Detect which cell encompasses the target text, then output its (x, y) center coordinate. 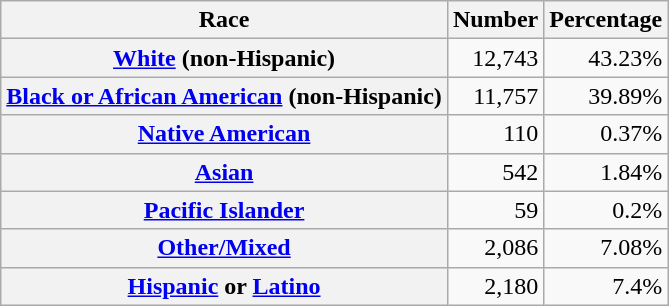
43.23% (606, 58)
7.4% (606, 286)
Percentage (606, 20)
542 (495, 172)
39.89% (606, 96)
Other/Mixed (224, 248)
7.08% (606, 248)
11,757 (495, 96)
0.37% (606, 134)
2,180 (495, 286)
0.2% (606, 210)
Race (224, 20)
Number (495, 20)
2,086 (495, 248)
59 (495, 210)
Asian (224, 172)
Native American (224, 134)
White (non-Hispanic) (224, 58)
110 (495, 134)
1.84% (606, 172)
Hispanic or Latino (224, 286)
Pacific Islander (224, 210)
Black or African American (non-Hispanic) (224, 96)
12,743 (495, 58)
